Search for the cell housing the specified text and yield its [X, Y] center coordinate. 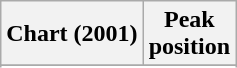
Chart (2001) [72, 34]
Peakposition [189, 34]
